Output the (x, y) coordinate of the center of the cell containing the given text.  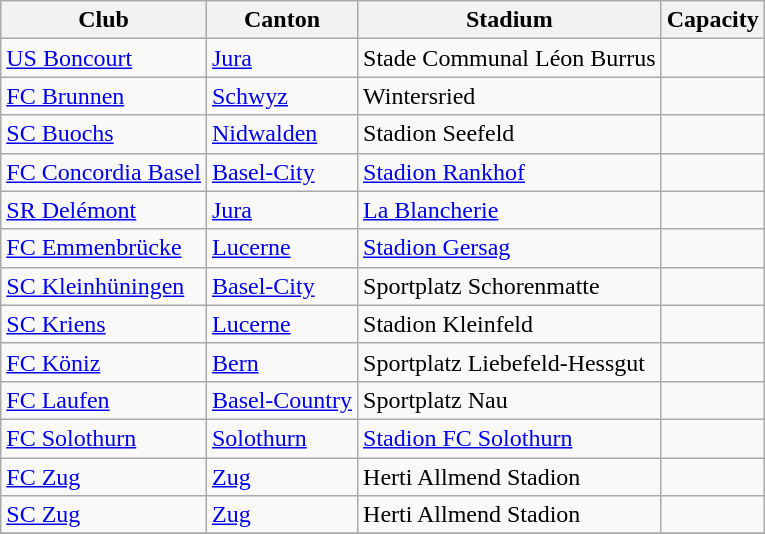
Stadion Gersag (510, 248)
Sportplatz Liebefeld-Hessgut (510, 362)
Canton (282, 20)
Sportplatz Schorenmatte (510, 286)
SC Kleinhüningen (104, 286)
FC Solothurn (104, 438)
Stadion Seefeld (510, 134)
Schwyz (282, 96)
Stadion FC Solothurn (510, 438)
SR Delémont (104, 210)
SC Zug (104, 515)
Stade Communal Léon Burrus (510, 58)
FC Concordia Basel (104, 172)
Sportplatz Nau (510, 400)
Capacity (712, 20)
Solothurn (282, 438)
SC Buochs (104, 134)
Stadion Kleinfeld (510, 324)
SC Kriens (104, 324)
US Boncourt (104, 58)
FC Emmenbrücke (104, 248)
La Blancherie (510, 210)
Stadium (510, 20)
Stadion Rankhof (510, 172)
Wintersried (510, 96)
Nidwalden (282, 134)
FC Brunnen (104, 96)
FC Zug (104, 477)
Basel-Country (282, 400)
Club (104, 20)
FC Laufen (104, 400)
FC Köniz (104, 362)
Bern (282, 362)
